From the cell containing the given text, extract its center point as [x, y] coordinate. 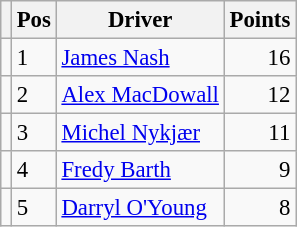
Alex MacDowall [140, 95]
1 [34, 58]
Points [260, 20]
16 [260, 58]
3 [34, 133]
Michel Nykjær [140, 133]
12 [260, 95]
9 [260, 170]
Darryl O'Young [140, 208]
Pos [34, 20]
Driver [140, 20]
2 [34, 95]
James Nash [140, 58]
8 [260, 208]
11 [260, 133]
5 [34, 208]
4 [34, 170]
Fredy Barth [140, 170]
